Extract the (X, Y) coordinate from the center of the cell holding the provided text.  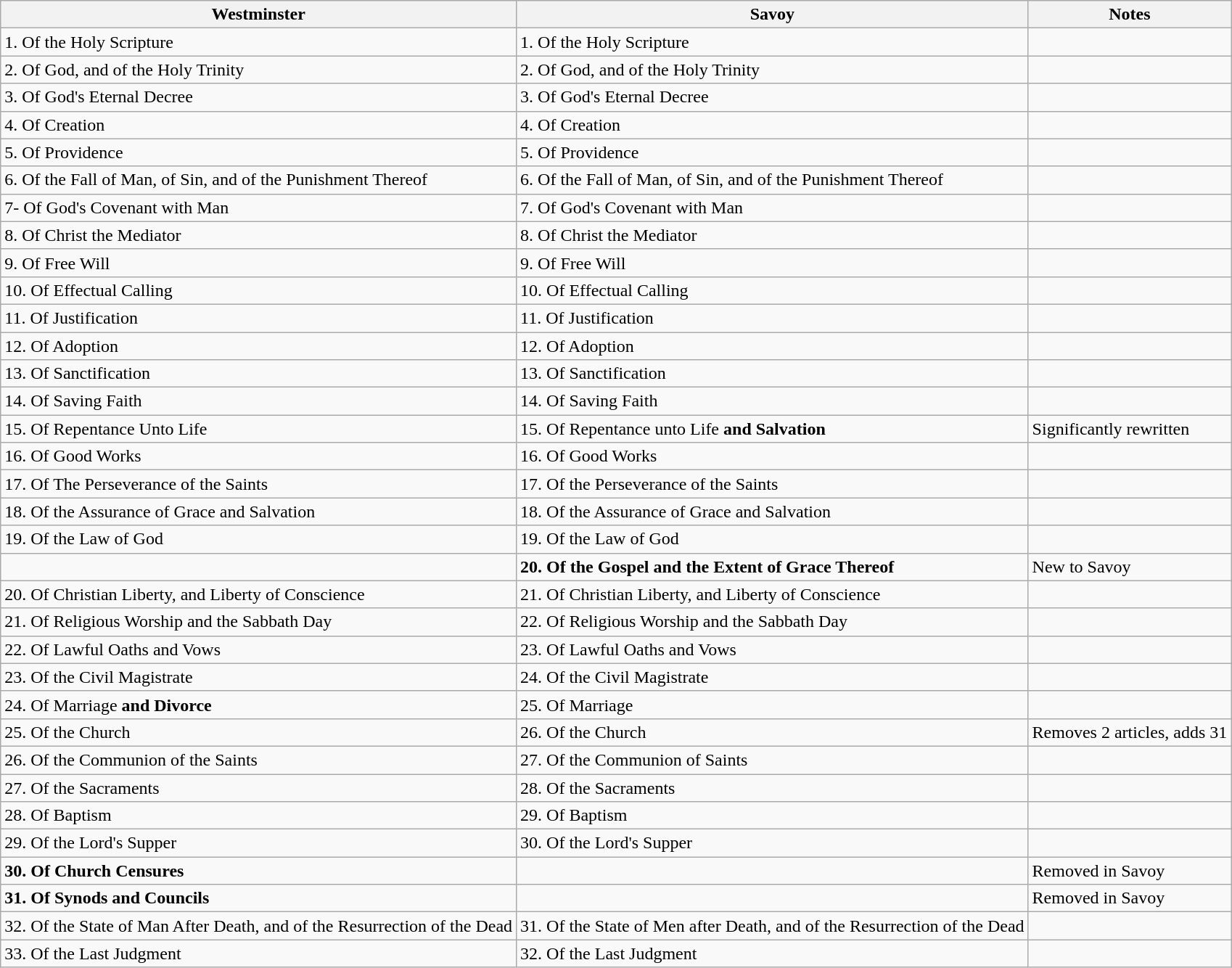
Savoy (772, 15)
23. Of Lawful Oaths and Vows (772, 649)
24. Of the Civil Magistrate (772, 677)
20. Of Christian Liberty, and Liberty of Conscience (258, 594)
7- Of God's Covenant with Man (258, 208)
25. Of the Church (258, 732)
27. Of the Communion of Saints (772, 760)
32. Of the Last Judgment (772, 953)
23. Of the Civil Magistrate (258, 677)
27. Of the Sacraments (258, 787)
21. Of Religious Worship and the Sabbath Day (258, 622)
24. Of Marriage and Divorce (258, 705)
22. Of Lawful Oaths and Vows (258, 649)
17. Of the Perseverance of the Saints (772, 484)
Significantly rewritten (1130, 429)
25. Of Marriage (772, 705)
33. Of the Last Judgment (258, 953)
Removes 2 articles, adds 31 (1130, 732)
15. Of Repentance unto Life and Salvation (772, 429)
15. Of Repentance Unto Life (258, 429)
Notes (1130, 15)
31. Of Synods and Councils (258, 898)
Westminster (258, 15)
31. Of the State of Men after Death, and of the Resurrection of the Dead (772, 926)
29. Of Baptism (772, 816)
28. Of Baptism (258, 816)
22. Of Religious Worship and the Sabbath Day (772, 622)
20. Of the Gospel and the Extent of Grace Thereof (772, 567)
26. Of the Communion of the Saints (258, 760)
17. Of The Perseverance of the Saints (258, 484)
26. Of the Church (772, 732)
28. Of the Sacraments (772, 787)
New to Savoy (1130, 567)
29. Of the Lord's Supper (258, 843)
32. Of the State of Man After Death, and of the Resurrection of the Dead (258, 926)
30. Of Church Censures (258, 871)
30. Of the Lord's Supper (772, 843)
7. Of God's Covenant with Man (772, 208)
21. Of Christian Liberty, and Liberty of Conscience (772, 594)
